Search for the cell housing the specified text and yield its (x, y) center coordinate. 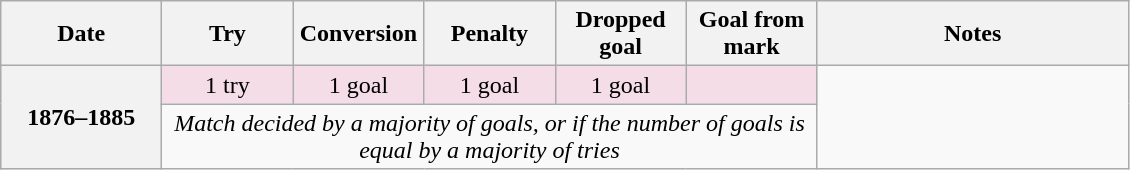
Penalty (490, 34)
Goal from mark (752, 34)
Conversion (358, 34)
1 try (228, 85)
Dropped goal (620, 34)
Match decided by a majority of goals, or if the number of goals is equal by a majority of tries (490, 136)
1876–1885 (82, 118)
Date (82, 34)
Notes (972, 34)
Try (228, 34)
